Return the (x, y) coordinate for the center point of the cell that contains the specified text.  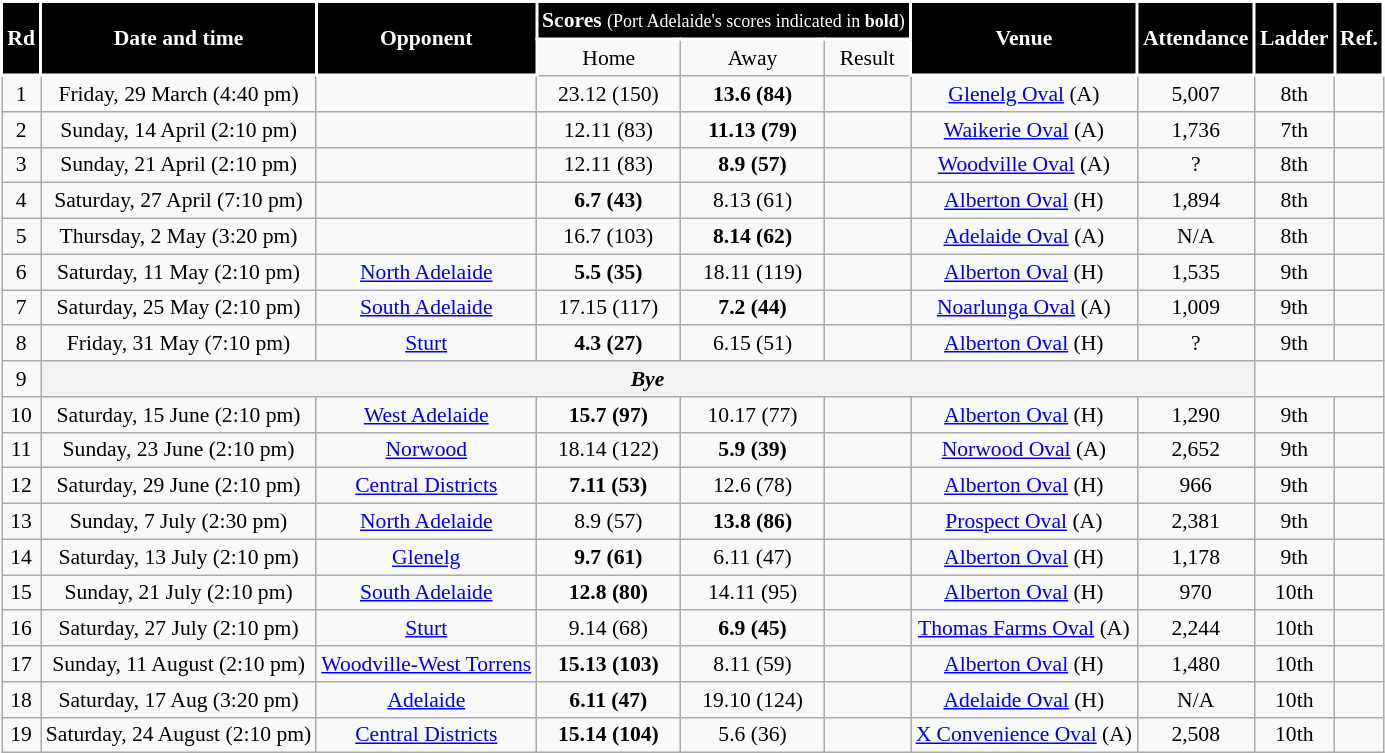
Sunday, 11 August (2:10 pm) (179, 664)
8 (22, 344)
17 (22, 664)
7.11 (53) (608, 486)
Saturday, 24 August (2:10 pm) (179, 735)
2,652 (1196, 450)
Saturday, 15 June (2:10 pm) (179, 415)
4.3 (27) (608, 344)
9 (22, 379)
6.9 (45) (752, 629)
X Convenience Oval (A) (1024, 735)
13 (22, 522)
8.13 (61) (752, 201)
Adelaide (426, 700)
11.13 (79) (752, 130)
6.7 (43) (608, 201)
5.9 (39) (752, 450)
13.8 (86) (752, 522)
Venue (1024, 39)
1,535 (1196, 272)
966 (1196, 486)
Saturday, 29 June (2:10 pm) (179, 486)
Ladder (1294, 39)
5.5 (35) (608, 272)
2,508 (1196, 735)
3 (22, 165)
17.15 (117) (608, 308)
Glenelg Oval (A) (1024, 93)
Rd (22, 39)
15.7 (97) (608, 415)
West Adelaide (426, 415)
7th (1294, 130)
12.6 (78) (752, 486)
2,244 (1196, 629)
1,290 (1196, 415)
Scores (Port Adelaide's scores indicated in bold) (723, 20)
Sunday, 7 July (2:30 pm) (179, 522)
1 (22, 93)
Sunday, 14 April (2:10 pm) (179, 130)
15 (22, 593)
Result (868, 57)
4 (22, 201)
Adelaide Oval (H) (1024, 700)
Opponent (426, 39)
Woodville Oval (A) (1024, 165)
5.6 (36) (752, 735)
Norwood (426, 450)
15.13 (103) (608, 664)
6 (22, 272)
2,381 (1196, 522)
Saturday, 27 July (2:10 pm) (179, 629)
1,894 (1196, 201)
Away (752, 57)
12 (22, 486)
1,178 (1196, 557)
1,009 (1196, 308)
18.11 (119) (752, 272)
Thomas Farms Oval (A) (1024, 629)
16 (22, 629)
23.12 (150) (608, 93)
9.14 (68) (608, 629)
9.7 (61) (608, 557)
Saturday, 27 April (7:10 pm) (179, 201)
16.7 (103) (608, 237)
Prospect Oval (A) (1024, 522)
5 (22, 237)
Date and time (179, 39)
Norwood Oval (A) (1024, 450)
Saturday, 13 July (2:10 pm) (179, 557)
5,007 (1196, 93)
11 (22, 450)
Bye (648, 379)
12.8 (80) (608, 593)
Saturday, 17 Aug (3:20 pm) (179, 700)
Sunday, 21 April (2:10 pm) (179, 165)
2 (22, 130)
6.15 (51) (752, 344)
10 (22, 415)
7 (22, 308)
Thursday, 2 May (3:20 pm) (179, 237)
15.14 (104) (608, 735)
18.14 (122) (608, 450)
14.11 (95) (752, 593)
Home (608, 57)
Woodville-West Torrens (426, 664)
8.14 (62) (752, 237)
Glenelg (426, 557)
14 (22, 557)
Saturday, 11 May (2:10 pm) (179, 272)
Waikerie Oval (A) (1024, 130)
Adelaide Oval (A) (1024, 237)
Friday, 29 March (4:40 pm) (179, 93)
1,480 (1196, 664)
Noarlunga Oval (A) (1024, 308)
Ref. (1358, 39)
10.17 (77) (752, 415)
1,736 (1196, 130)
Sunday, 23 June (2:10 pm) (179, 450)
7.2 (44) (752, 308)
Sunday, 21 July (2:10 pm) (179, 593)
Saturday, 25 May (2:10 pm) (179, 308)
19.10 (124) (752, 700)
18 (22, 700)
19 (22, 735)
Attendance (1196, 39)
13.6 (84) (752, 93)
970 (1196, 593)
Friday, 31 May (7:10 pm) (179, 344)
8.11 (59) (752, 664)
